Locate the cell with the specified text and output its [x, y] center coordinate. 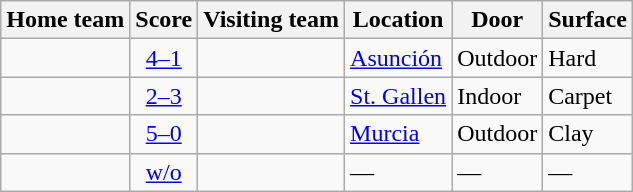
2–3 [164, 96]
Location [398, 20]
Indoor [498, 96]
5–0 [164, 134]
Asunción [398, 58]
Home team [66, 20]
Surface [588, 20]
Murcia [398, 134]
Door [498, 20]
Clay [588, 134]
St. Gallen [398, 96]
Visiting team [272, 20]
Carpet [588, 96]
Hard [588, 58]
Score [164, 20]
w/o [164, 172]
4–1 [164, 58]
